Pinpoint the cell where the given text exists, returning its [X, Y] midpoint coordinate. 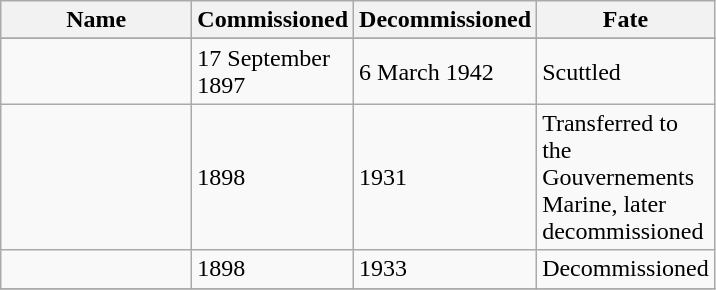
17 September 1897 [273, 72]
Transferred to the Gouvernements Marine, later decommissioned [626, 177]
Commissioned [273, 20]
6 March 1942 [446, 72]
1931 [446, 177]
1933 [446, 269]
Name [96, 20]
Fate [626, 20]
Scuttled [626, 72]
